Determine the [x, y] coordinate at the center of the cell enclosing the given text.  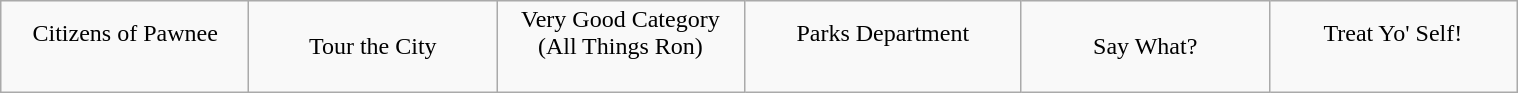
Treat Yo' Self! [1393, 47]
Tour the City [373, 47]
Citizens of Pawnee [125, 47]
Very Good Category (All Things Ron) [621, 47]
Parks Department [882, 47]
Say What? [1145, 47]
